Provide the [X, Y] coordinate of the cell's center where the given text is located.  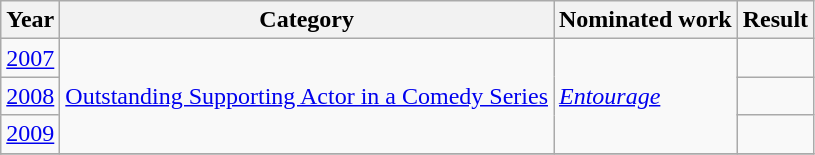
Entourage [646, 96]
Category [307, 20]
2009 [30, 134]
Nominated work [646, 20]
Outstanding Supporting Actor in a Comedy Series [307, 96]
Result [775, 20]
Year [30, 20]
2007 [30, 58]
2008 [30, 96]
